Locate the cell with the specified text and output its (X, Y) center coordinate. 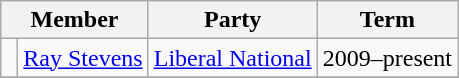
Term (387, 20)
Party (232, 20)
Liberal National (232, 58)
2009–present (387, 58)
Member (74, 20)
Ray Stevens (83, 58)
